Capture the cell that displays the provided text and extract its (X, Y) central coordinate. 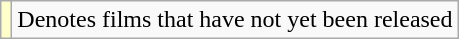
Denotes films that have not yet been released (235, 20)
